Return [X, Y] of the center of cell containing provided text 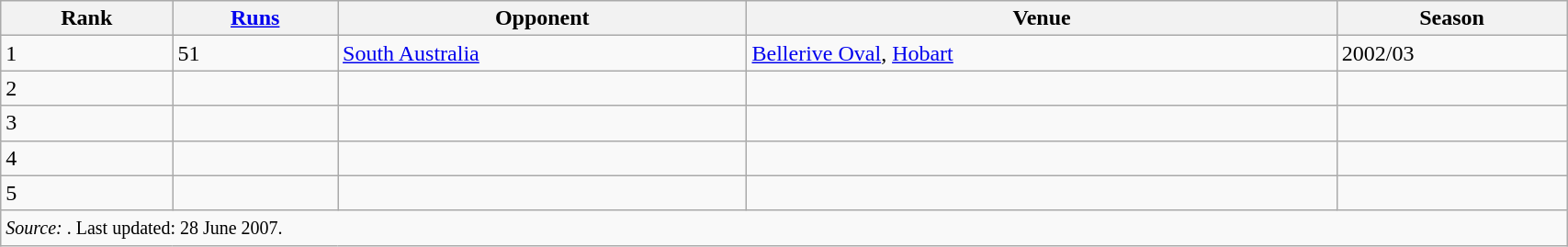
2 [86, 88]
5 [86, 193]
51 [255, 53]
Bellerive Oval, Hobart [1042, 53]
Runs [255, 18]
Rank [86, 18]
1 [86, 53]
Source: . Last updated: 28 June 2007. [784, 228]
2002/03 [1451, 53]
Season [1451, 18]
4 [86, 158]
3 [86, 123]
Opponent [542, 18]
South Australia [542, 53]
Venue [1042, 18]
